Provide the [X, Y] coordinate of the cell's center where the given text is located.  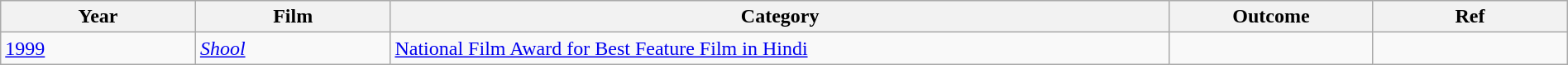
Shool [293, 48]
1999 [98, 48]
Film [293, 17]
Year [98, 17]
National Film Award for Best Feature Film in Hindi [780, 48]
Ref [1470, 17]
Outcome [1270, 17]
Category [780, 17]
